Return the (x, y) coordinate for the center point of the cell that contains the specified text.  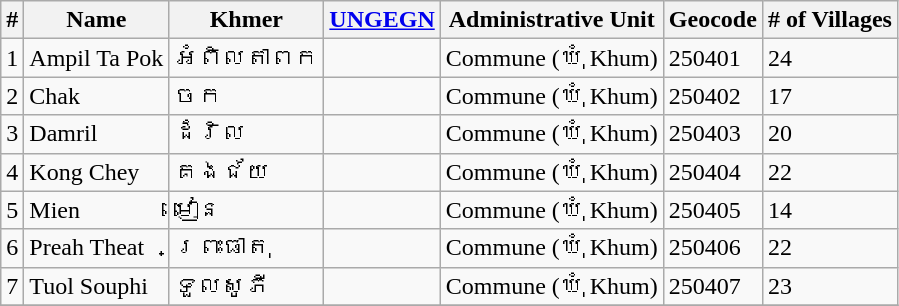
250404 (712, 172)
Ampil Ta Pok (96, 58)
24 (830, 58)
Kong Chey (96, 172)
1 (12, 58)
Mien (96, 210)
# (12, 20)
Preah Theat (96, 248)
គងជ័យ (246, 172)
ព្រះធាតុ (246, 248)
# of Villages (830, 20)
Geocode (712, 20)
មៀន (246, 210)
5 (12, 210)
250405 (712, 210)
14 (830, 210)
250407 (712, 286)
4 (12, 172)
Tuol Souphi (96, 286)
2 (12, 96)
Name (96, 20)
Damril (96, 134)
Administrative Unit (552, 20)
250406 (712, 248)
6 (12, 248)
3 (12, 134)
250402 (712, 96)
20 (830, 134)
អំពិលតាពក (246, 58)
ចក (246, 96)
23 (830, 286)
17 (830, 96)
250401 (712, 58)
UNGEGN (382, 20)
Khmer (246, 20)
250403 (712, 134)
7 (12, 286)
ទួលសូភី (246, 286)
Chak (96, 96)
ដំរិល (246, 134)
